Search for the cell housing the specified text and yield its (x, y) center coordinate. 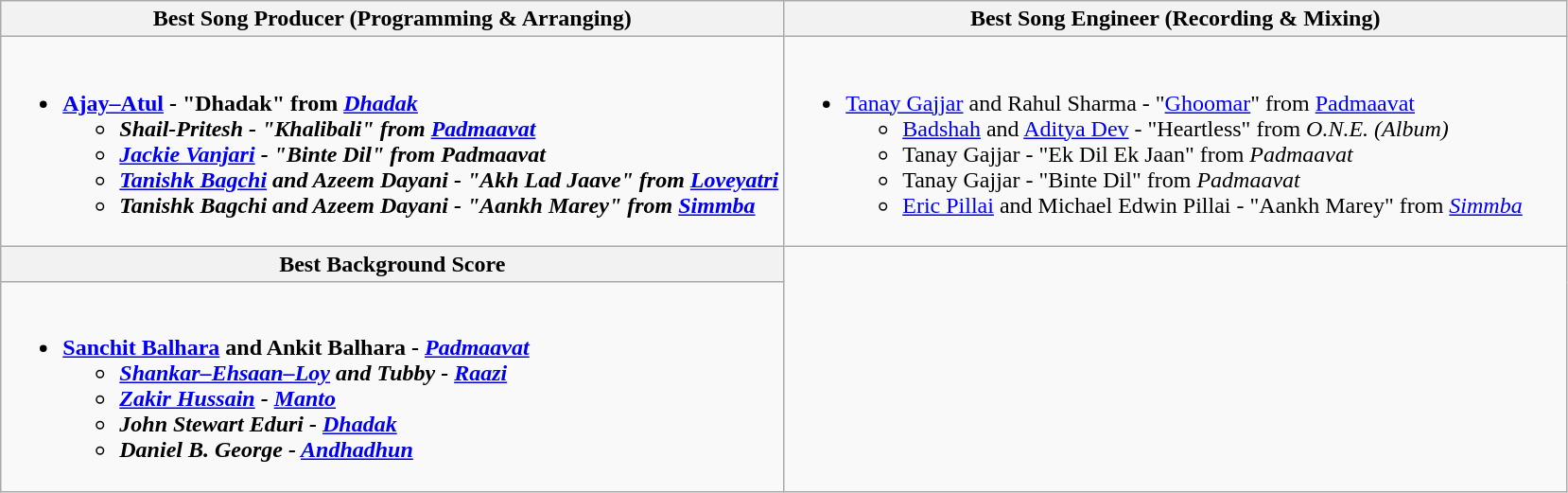
Best Background Score (392, 264)
Best Song Producer (Programming & Arranging) (392, 19)
Best Song Engineer (Recording & Mixing) (1176, 19)
